Find where the given text appears and provide that cell's center as (x, y) coordinate. 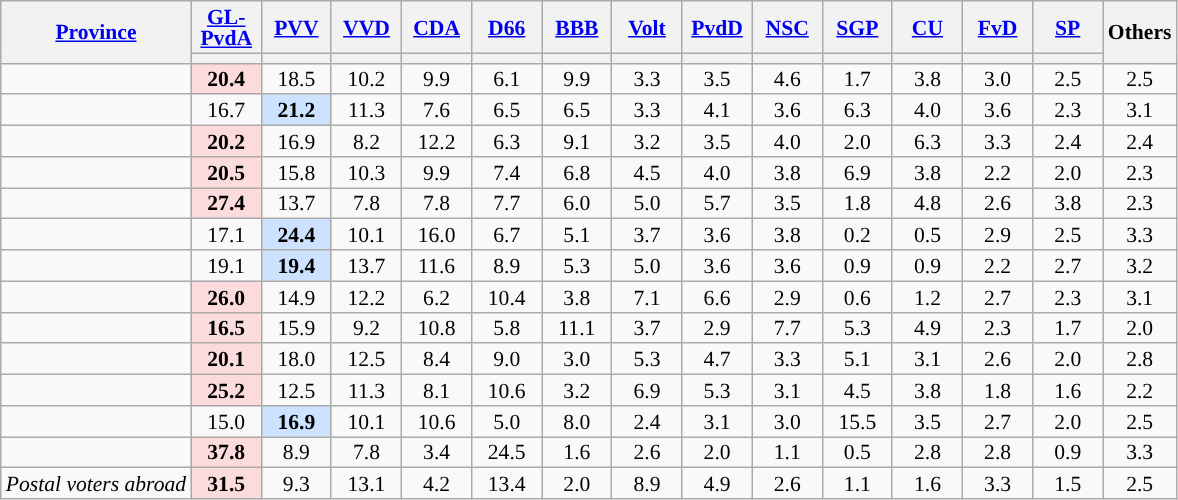
8.2 (366, 142)
0.6 (857, 296)
GL-PvdA (226, 27)
10.3 (366, 172)
11.6 (437, 266)
7.1 (647, 296)
4.7 (717, 360)
19.4 (296, 266)
VVD (366, 27)
SGP (857, 27)
CDA (437, 27)
Postal voters abroad (96, 484)
7.4 (507, 172)
15.5 (857, 422)
13.4 (507, 484)
CU (927, 27)
14.9 (296, 296)
26.0 (226, 296)
6.1 (507, 78)
7.6 (437, 110)
NSC (787, 27)
6.6 (717, 296)
9.3 (296, 484)
BBB (577, 27)
Volt (647, 27)
19.1 (226, 266)
3.4 (437, 452)
6.2 (437, 296)
PVV (296, 27)
9.0 (507, 360)
16.7 (226, 110)
10.8 (437, 328)
18.0 (296, 360)
24.4 (296, 234)
8.1 (437, 390)
37.8 (226, 452)
17.1 (226, 234)
5.8 (507, 328)
16.5 (226, 328)
15.0 (226, 422)
15.9 (296, 328)
9.2 (366, 328)
4.1 (717, 110)
15.8 (296, 172)
20.1 (226, 360)
20.5 (226, 172)
5.7 (717, 204)
1.2 (927, 296)
18.5 (296, 78)
8.4 (437, 360)
6.0 (577, 204)
20.2 (226, 142)
8.0 (577, 422)
31.5 (226, 484)
Province (96, 32)
6.7 (507, 234)
SP (1068, 27)
4.6 (787, 78)
16.0 (437, 234)
D66 (507, 27)
11.1 (577, 328)
24.5 (507, 452)
27.4 (226, 204)
10.2 (366, 78)
1.5 (1068, 484)
20.4 (226, 78)
13.1 (366, 484)
4.2 (437, 484)
FvD (998, 27)
10.4 (507, 296)
0.2 (857, 234)
21.2 (296, 110)
PvdD (717, 27)
4.8 (927, 204)
9.1 (577, 142)
25.2 (226, 390)
6.8 (577, 172)
Others (1140, 32)
